Provide the (x, y) coordinate of the cell's center where the given text is located.  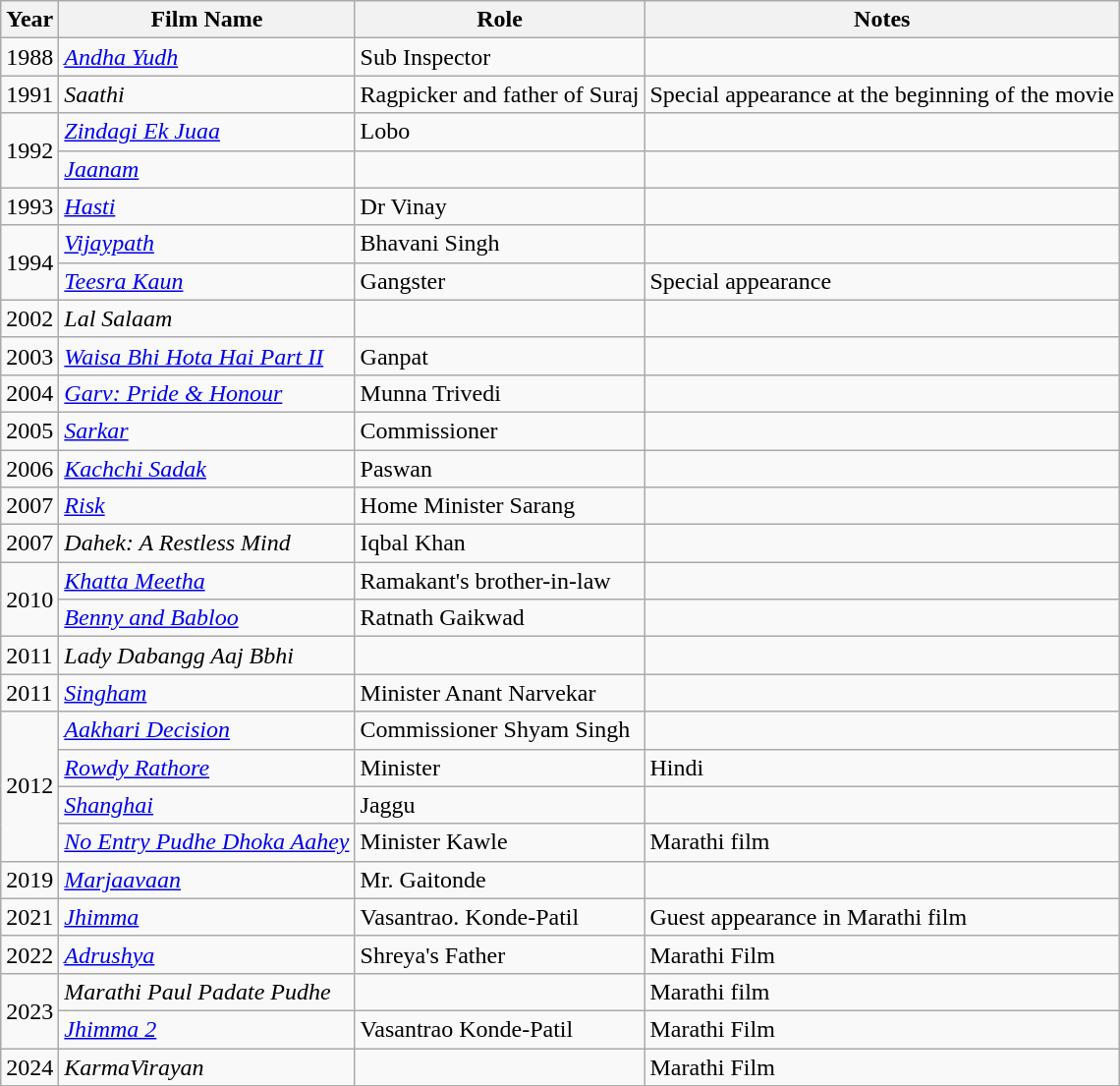
Mr. Gaitonde (499, 880)
Jaggu (499, 805)
KarmaVirayan (206, 1066)
Minister (499, 768)
Minister Kawle (499, 842)
Risk (206, 506)
Lady Dabangg Aaj Bbhi (206, 656)
Sub Inspector (499, 57)
Film Name (206, 20)
2010 (29, 600)
Benny and Babloo (206, 618)
Hindi (882, 768)
Commissioner (499, 430)
Special appearance (882, 281)
Andha Yudh (206, 57)
2002 (29, 318)
Zindagi Ek Juaa (206, 132)
2023 (29, 1010)
Rowdy Rathore (206, 768)
No Entry Pudhe Dhoka Aahey (206, 842)
Khatta Meetha (206, 581)
Jhimma (206, 917)
Aakhari Decision (206, 730)
Sarkar (206, 430)
1993 (29, 206)
1994 (29, 262)
Ganpat (499, 356)
Dahek: A Restless Mind (206, 543)
Paswan (499, 469)
Lobo (499, 132)
Saathi (206, 94)
Hasti (206, 206)
Guest appearance in Marathi film (882, 917)
2006 (29, 469)
Gangster (499, 281)
Jhimma 2 (206, 1029)
Bhavani Singh (499, 244)
Minister Anant Narvekar (499, 693)
Waisa Bhi Hota Hai Part II (206, 356)
Jaanam (206, 169)
Garv: Pride & Honour (206, 393)
Ramakant's brother-in-law (499, 581)
Iqbal Khan (499, 543)
Role (499, 20)
2004 (29, 393)
Home Minister Sarang (499, 506)
Shreya's Father (499, 954)
Dr Vinay (499, 206)
2005 (29, 430)
Commissioner Shyam Singh (499, 730)
Shanghai (206, 805)
2024 (29, 1066)
1991 (29, 94)
Munna Trivedi (499, 393)
2019 (29, 880)
Marathi Paul Padate Pudhe (206, 992)
1992 (29, 150)
Ratnath Gaikwad (499, 618)
Notes (882, 20)
Vasantrao. Konde-Patil (499, 917)
Singham (206, 693)
Teesra Kaun (206, 281)
1988 (29, 57)
Adrushya (206, 954)
2022 (29, 954)
Vijaypath (206, 244)
Ragpicker and father of Suraj (499, 94)
Kachchi Sadak (206, 469)
Vasantrao Konde-Patil (499, 1029)
Lal Salaam (206, 318)
2021 (29, 917)
Marjaavaan (206, 880)
Special appearance at the beginning of the movie (882, 94)
2012 (29, 786)
2003 (29, 356)
Year (29, 20)
